Pinpoint the cell where the given text exists, returning its (x, y) midpoint coordinate. 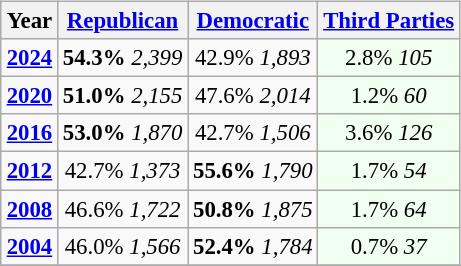
Republican (122, 21)
Third Parties (389, 21)
47.6% 2,014 (253, 96)
0.7% 37 (389, 246)
52.4% 1,784 (253, 246)
2024 (29, 58)
2.8% 105 (389, 58)
55.6% 1,790 (253, 171)
2008 (29, 209)
42.7% 1,373 (122, 171)
2016 (29, 133)
1.7% 54 (389, 171)
42.7% 1,506 (253, 133)
2012 (29, 171)
1.7% 64 (389, 209)
1.2% 60 (389, 96)
Year (29, 21)
3.6% 126 (389, 133)
2004 (29, 246)
54.3% 2,399 (122, 58)
51.0% 2,155 (122, 96)
53.0% 1,870 (122, 133)
2020 (29, 96)
50.8% 1,875 (253, 209)
42.9% 1,893 (253, 58)
Democratic (253, 21)
46.0% 1,566 (122, 246)
46.6% 1,722 (122, 209)
